Pinpoint the cell where the given text exists, returning its (X, Y) midpoint coordinate. 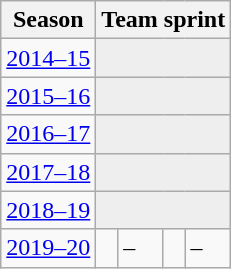
2016–17 (48, 134)
2017–18 (48, 172)
2014–15 (48, 58)
2018–19 (48, 210)
2019–20 (48, 248)
Season (48, 20)
2015–16 (48, 96)
Team sprint (164, 20)
